Capture the cell that displays the provided text and extract its [x, y] central coordinate. 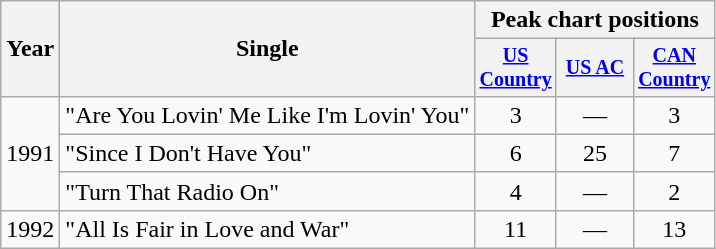
4 [516, 191]
CAN Country [674, 68]
7 [674, 153]
2 [674, 191]
1991 [30, 153]
Single [268, 49]
"Are You Lovin' Me Like I'm Lovin' You" [268, 115]
US AC [594, 68]
Year [30, 49]
1992 [30, 229]
13 [674, 229]
"Since I Don't Have You" [268, 153]
"Turn That Radio On" [268, 191]
6 [516, 153]
Peak chart positions [595, 20]
US Country [516, 68]
25 [594, 153]
11 [516, 229]
"All Is Fair in Love and War" [268, 229]
